From the cell containing the given text, extract its center point as [X, Y] coordinate. 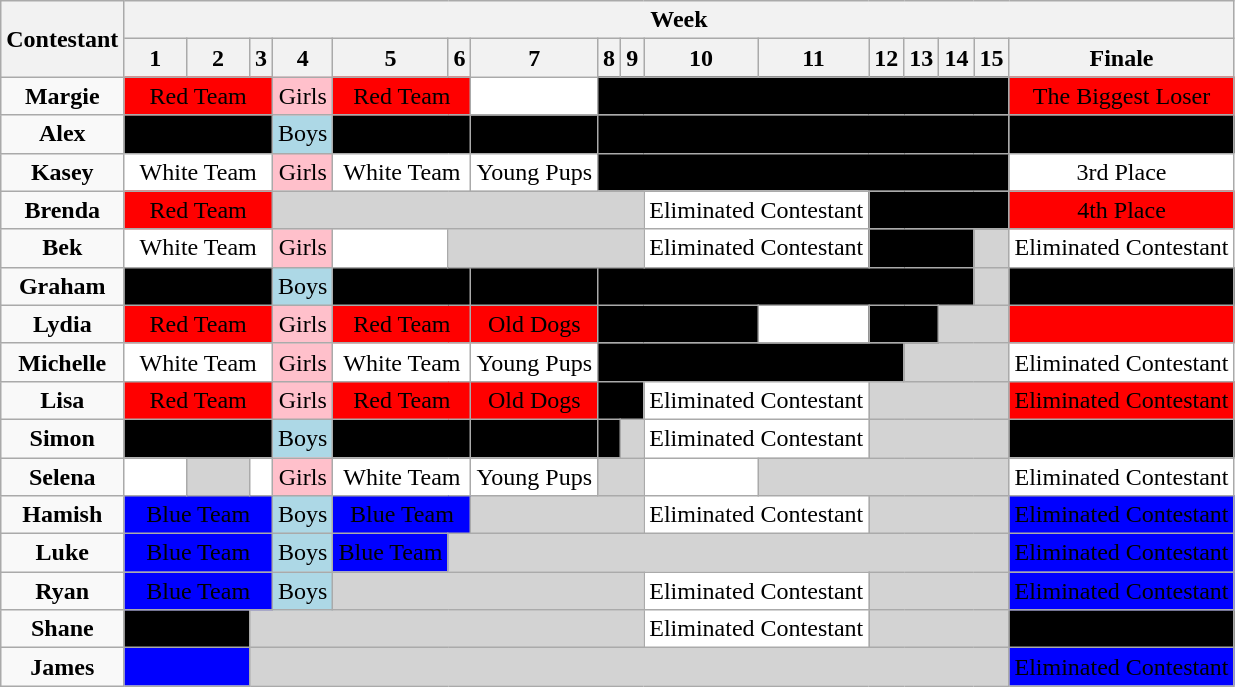
Michelle [62, 362]
3rd Place [1122, 172]
10 [702, 58]
12 [886, 58]
Ryan [62, 591]
Lydia [62, 324]
5 [390, 58]
Contestant [62, 39]
1 [156, 58]
2 [218, 58]
15 [992, 58]
Lisa [62, 400]
11 [813, 58]
4 [303, 58]
14 [956, 58]
13 [922, 58]
Kasey [62, 172]
Week [679, 20]
6 [460, 58]
Graham [62, 286]
3 [260, 58]
Margie [62, 96]
8 [610, 58]
Shane [62, 629]
Bek [62, 248]
Simon [62, 438]
9 [632, 58]
Finale [1122, 58]
Brenda [62, 210]
James [62, 667]
Hamish [62, 515]
Runner Up [1122, 134]
Selena [62, 477]
The Biggest Loser [1122, 96]
Alex [62, 134]
4th Place [1122, 210]
Luke [62, 553]
7 [534, 58]
